Extract the [x, y] coordinate from the center of the cell holding the provided text.  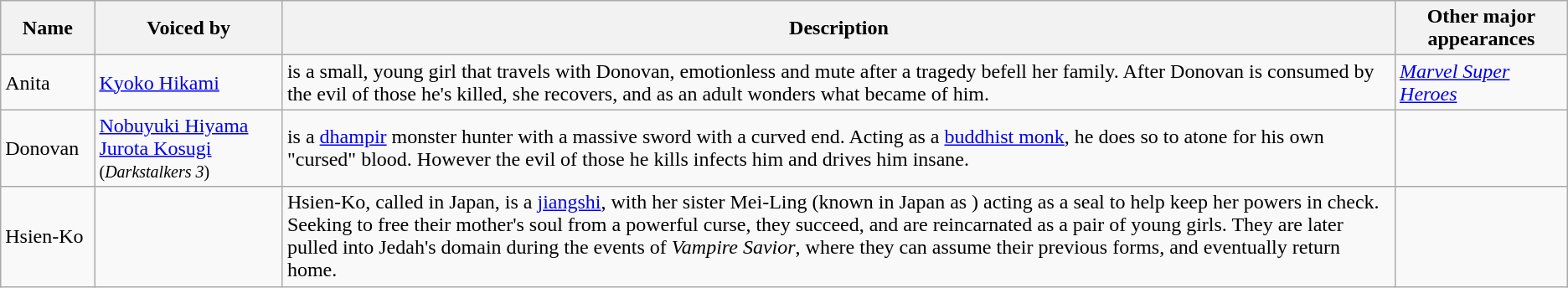
Marvel Super Heroes [1482, 82]
Other major appearances [1482, 28]
Anita [48, 82]
Hsien-Ko [48, 236]
Donovan [48, 148]
Voiced by [188, 28]
Description [838, 28]
Name [48, 28]
Kyoko Hikami [188, 82]
Nobuyuki HiyamaJurota Kosugi (Darkstalkers 3) [188, 148]
